From the cell containing the given text, extract its center point as [X, Y] coordinate. 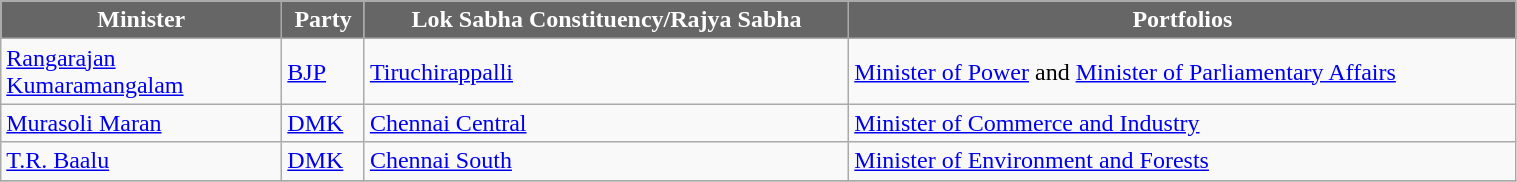
Portfolios [1182, 20]
Minister of Commerce and Industry [1182, 123]
T.R. Baalu [142, 161]
BJP [324, 72]
Tiruchirappalli [606, 72]
Minister of Power and Minister of Parliamentary Affairs [1182, 72]
Lok Sabha Constituency/Rajya Sabha [606, 20]
Chennai Central [606, 123]
Chennai South [606, 161]
Party [324, 20]
Minister [142, 20]
Murasoli Maran [142, 123]
Rangarajan Kumaramangalam [142, 72]
Minister of Environment and Forests [1182, 161]
